Return the [x, y] coordinate for the center point of the cell that contains the specified text.  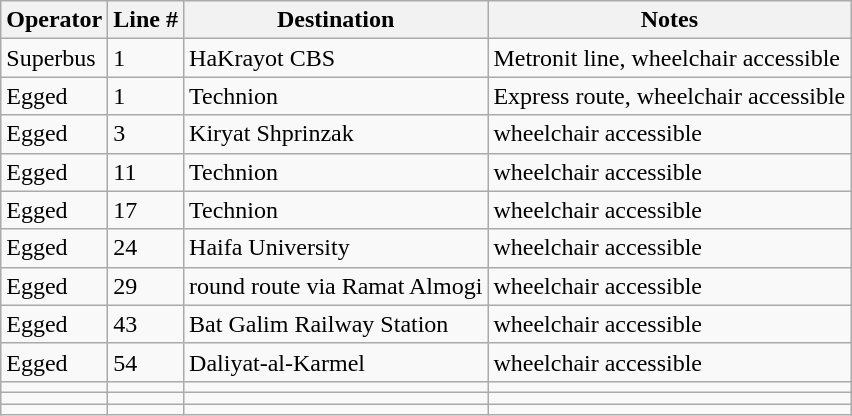
Notes [670, 20]
43 [146, 324]
HaKrayot CBS [336, 58]
54 [146, 362]
Haifa University [336, 248]
Express route, wheelchair accessible [670, 96]
17 [146, 210]
round route via Ramat Almogi [336, 286]
Kiryat Shprinzak [336, 134]
11 [146, 172]
Operator [54, 20]
3 [146, 134]
Daliyat-al-Karmel [336, 362]
Bat Galim Railway Station [336, 324]
Superbus [54, 58]
Line # [146, 20]
29 [146, 286]
Metronit line, wheelchair accessible [670, 58]
Destination [336, 20]
24 [146, 248]
